Extract the [x, y] coordinate from the center of the cell holding the provided text.  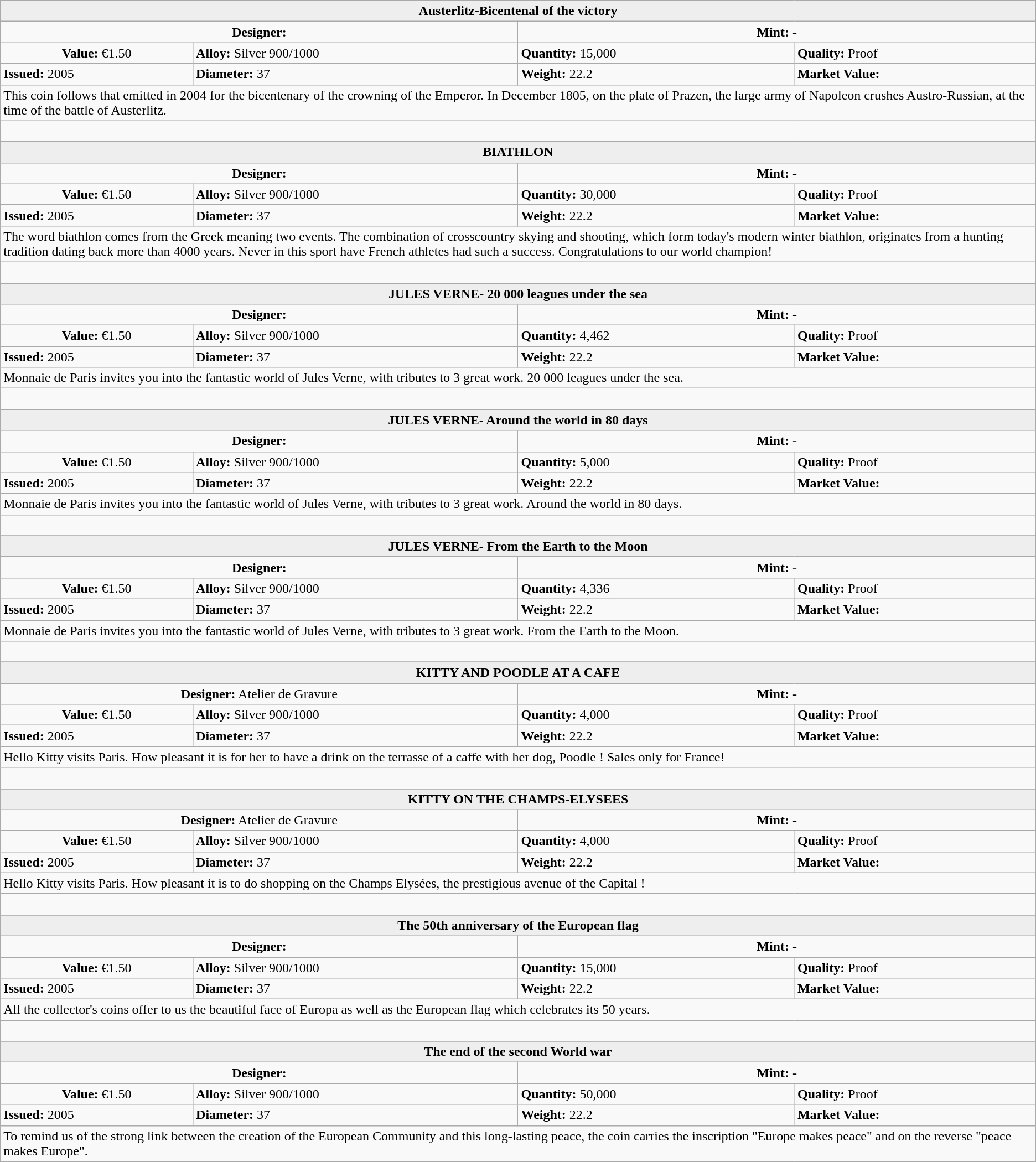
Quantity: 50,000 [656, 1094]
Monnaie de Paris invites you into the fantastic world of Jules Verne, with tributes to 3 great work. Around the world in 80 days. [518, 504]
Austerlitz-Bicentenal of the victory [518, 11]
BIATHLON [518, 152]
Quantity: 4,336 [656, 588]
Monnaie de Paris invites you into the fantastic world of Jules Verne, with tributes to 3 great work. 20 000 leagues under the sea. [518, 378]
The end of the second World war [518, 1052]
JULES VERNE- 20 000 leagues under the sea [518, 294]
Hello Kitty visits Paris. How pleasant it is for her to have a drink on the terrasse of a caffe with her dog, Poodle ! Sales only for France! [518, 757]
JULES VERNE- Around the world in 80 days [518, 420]
All the collector's coins offer to us the beautiful face of Europa as well as the European flag which celebrates its 50 years. [518, 1010]
Quantity: 4,462 [656, 336]
Monnaie de Paris invites you into the fantastic world of Jules Verne, with tributes to 3 great work. From the Earth to the Moon. [518, 630]
KITTY ON THE CHAMPS-ELYSEES [518, 799]
KITTY AND POODLE AT A CAFE [518, 673]
JULES VERNE- From the Earth to the Moon [518, 546]
Hello Kitty visits Paris. How pleasant it is to do shopping on the Champs Elysées, the prestigious avenue of the Capital ! [518, 883]
The 50th anniversary of the European flag [518, 925]
Quantity: 30,000 [656, 194]
Quantity: 5,000 [656, 462]
